Find where the given text appears and provide that cell's center as [x, y] coordinate. 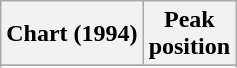
Chart (1994) [72, 34]
Peakposition [189, 34]
